Search for the cell housing the specified text and yield its (x, y) center coordinate. 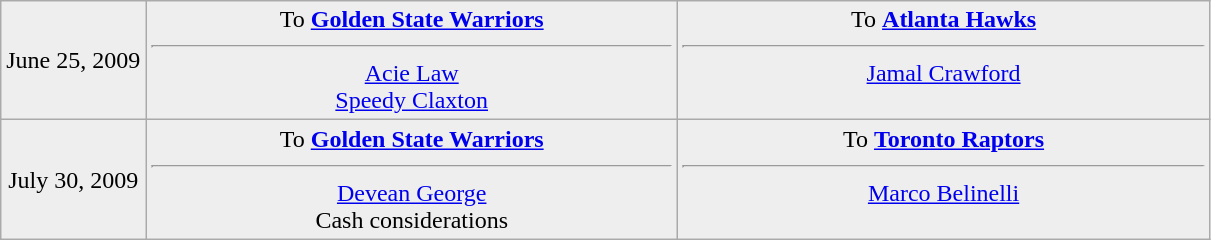
To Golden State WarriorsDevean GeorgeCash considerations (412, 180)
To Atlanta HawksJamal Crawford (944, 60)
July 30, 2009 (74, 180)
To Toronto RaptorsMarco Belinelli (944, 180)
June 25, 2009 (74, 60)
To Golden State WarriorsAcie LawSpeedy Claxton (412, 60)
